From the cell containing the given text, extract its center point as [x, y] coordinate. 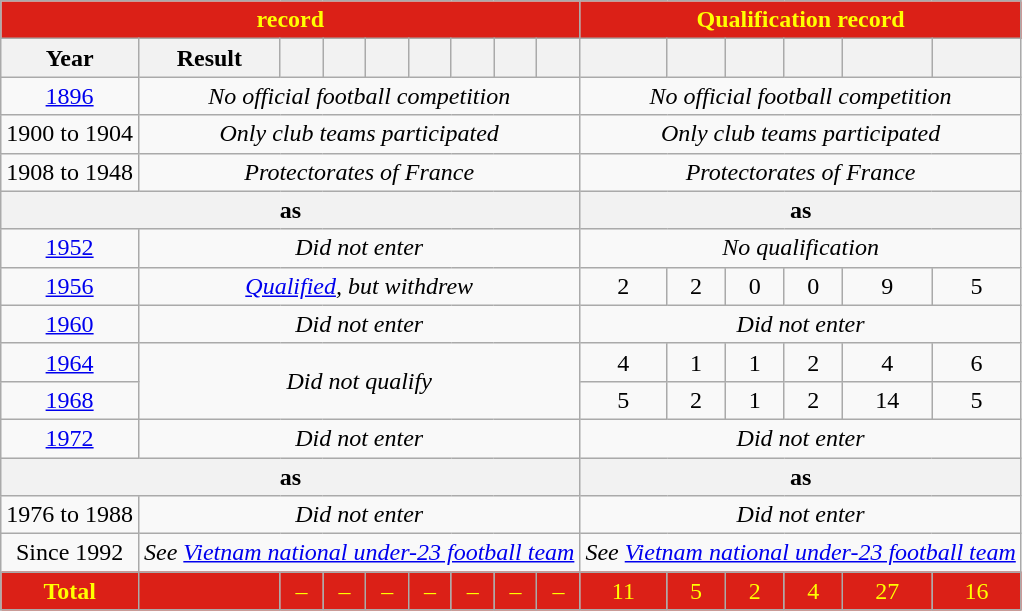
Qualified, but withdrew [358, 286]
1952 [70, 248]
14 [888, 400]
Since 1992 [70, 553]
1972 [70, 438]
16 [977, 591]
1968 [70, 400]
1900 to 1904 [70, 134]
1976 to 1988 [70, 515]
1960 [70, 324]
27 [888, 591]
1908 to 1948 [70, 172]
1956 [70, 286]
11 [624, 591]
6 [977, 362]
1896 [70, 96]
Result [209, 58]
Year [70, 58]
9 [888, 286]
1964 [70, 362]
record [290, 20]
Total [70, 591]
No qualification [800, 248]
Did not qualify [358, 381]
Qualification record [800, 20]
